Locate the cell with the specified text and output its [X, Y] center coordinate. 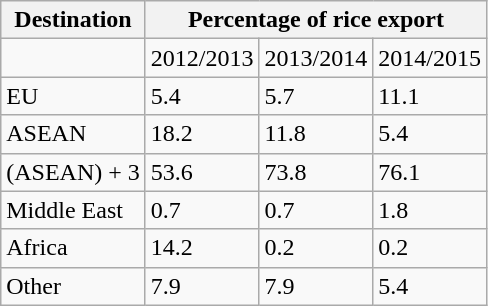
ASEAN [74, 134]
2013/2014 [316, 58]
Percentage of rice export [316, 20]
5.7 [316, 96]
14.2 [202, 248]
Africa [74, 248]
18.2 [202, 134]
(ASEAN) + 3 [74, 172]
11.1 [430, 96]
1.8 [430, 210]
Other [74, 286]
2012/2013 [202, 58]
76.1 [430, 172]
73.8 [316, 172]
Middle East [74, 210]
Destination [74, 20]
2014/2015 [430, 58]
53.6 [202, 172]
EU [74, 96]
11.8 [316, 134]
